Capture the cell that displays the provided text and extract its (X, Y) central coordinate. 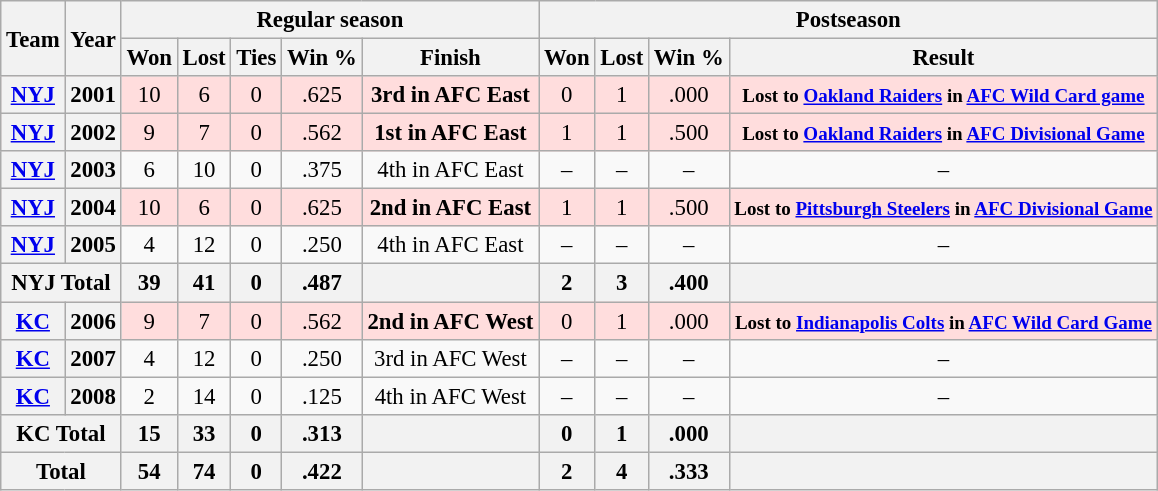
Finish (450, 58)
1st in AFC East (450, 133)
.487 (322, 283)
Ties (256, 58)
.400 (689, 283)
2nd in AFC West (450, 321)
14 (204, 396)
54 (149, 471)
4th in AFC West (450, 396)
.125 (322, 396)
Year (93, 38)
41 (204, 283)
2002 (93, 133)
Result (944, 58)
Postseason (848, 20)
2006 (93, 321)
Lost to Indianapolis Colts in AFC Wild Card Game (944, 321)
.375 (322, 170)
2003 (93, 170)
.313 (322, 433)
.422 (322, 471)
3 (622, 283)
39 (149, 283)
2008 (93, 396)
15 (149, 433)
NYJ Total (61, 283)
Lost to Oakland Raiders in AFC Divisional Game (944, 133)
Total (61, 471)
Lost to Oakland Raiders in AFC Wild Card game (944, 95)
2001 (93, 95)
Regular season (330, 20)
3rd in AFC East (450, 95)
74 (204, 471)
3rd in AFC West (450, 358)
2007 (93, 358)
2004 (93, 208)
.333 (689, 471)
2005 (93, 245)
2nd in AFC East (450, 208)
KC Total (61, 433)
33 (204, 433)
Team (33, 38)
Lost to Pittsburgh Steelers in AFC Divisional Game (944, 208)
